Scan for the cell matching the given text and deliver its (X, Y) coordinate at center. 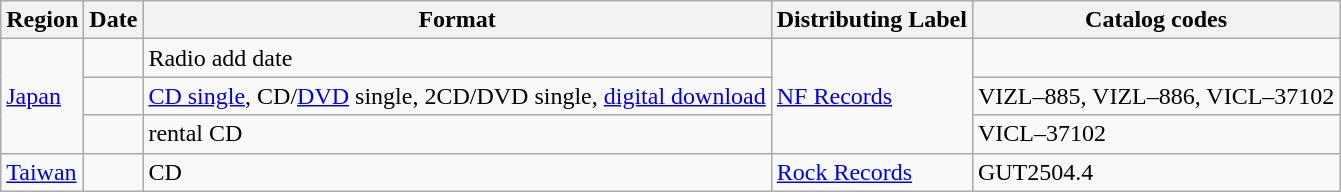
Taiwan (42, 172)
Format (457, 20)
Rock Records (872, 172)
Distributing Label (872, 20)
VICL–37102 (1156, 134)
VIZL–885, VIZL–886, VICL–37102 (1156, 96)
Japan (42, 96)
Catalog codes (1156, 20)
CD single, CD/DVD single, 2CD/DVD single, digital download (457, 96)
Date (114, 20)
Radio add date (457, 58)
GUT2504.4 (1156, 172)
rental CD (457, 134)
Region (42, 20)
NF Records (872, 96)
CD (457, 172)
